Extract the (x, y) coordinate from the center of the cell holding the provided text.  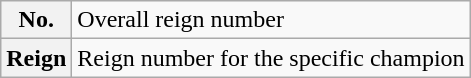
Reign number for the specific champion (271, 58)
Overall reign number (271, 20)
No. (36, 20)
Reign (36, 58)
